Return the (x, y) coordinate for the center point of the cell that contains the specified text.  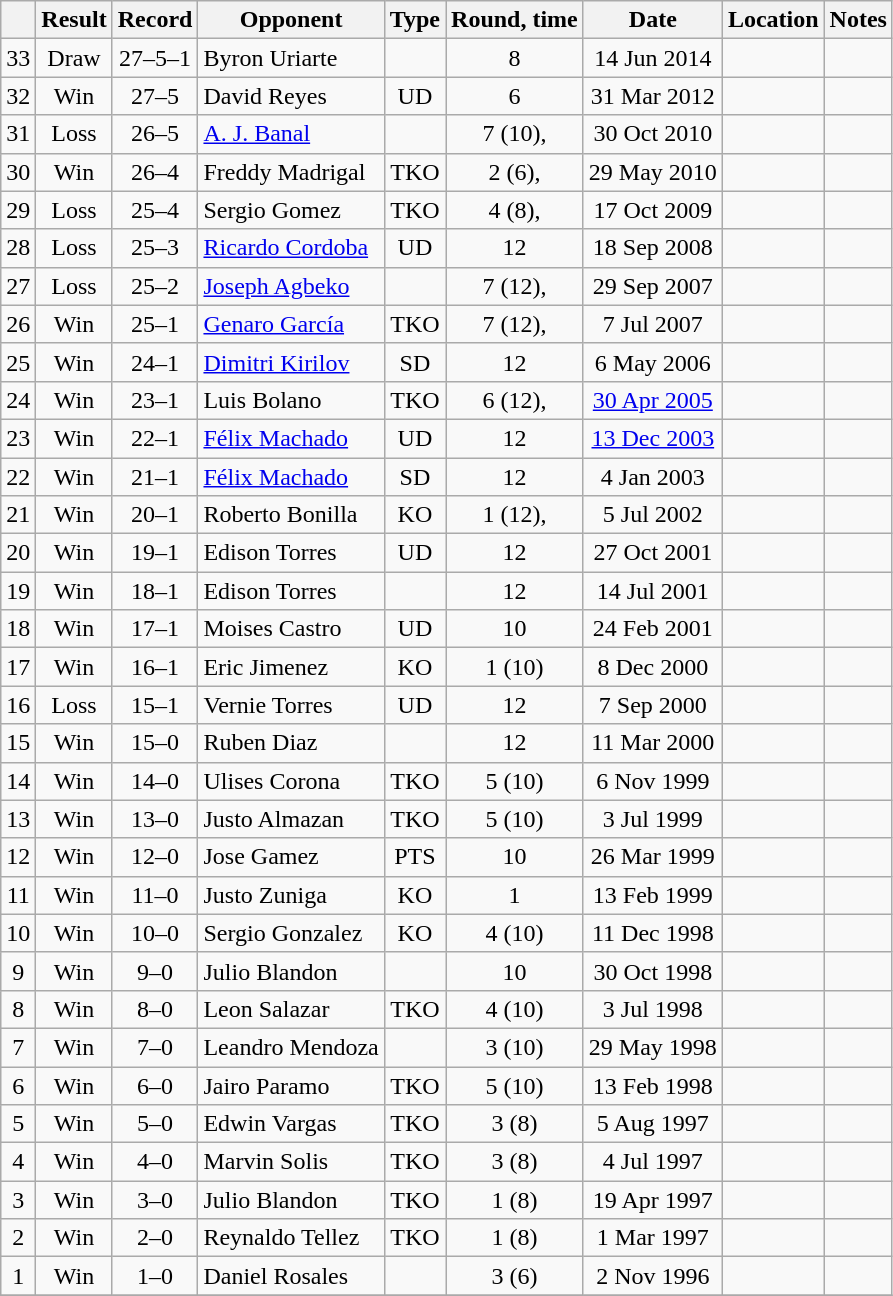
9 (18, 971)
Justo Almazan (291, 819)
3–0 (155, 1200)
3 (6) (515, 1276)
31 (18, 134)
4–0 (155, 1162)
27–5–1 (155, 58)
13 Feb 1999 (652, 895)
8–0 (155, 1009)
4 Jul 1997 (652, 1162)
20–1 (155, 515)
14–0 (155, 781)
13–0 (155, 819)
25–2 (155, 286)
4 Jan 2003 (652, 477)
21 (18, 515)
24–1 (155, 362)
1 Mar 1997 (652, 1238)
16–1 (155, 667)
7 Sep 2000 (652, 705)
1 (12), (515, 515)
Date (652, 20)
11 Mar 2000 (652, 743)
15 (18, 743)
Sergio Gonzalez (291, 933)
23–1 (155, 400)
16 (18, 705)
1–0 (155, 1276)
22–1 (155, 438)
25–4 (155, 210)
2 Nov 1996 (652, 1276)
24 (18, 400)
26 (18, 324)
Eric Jimenez (291, 667)
Opponent (291, 20)
Sergio Gomez (291, 210)
Byron Uriarte (291, 58)
17 Oct 2009 (652, 210)
Edwin Vargas (291, 1124)
30 Oct 2010 (652, 134)
32 (18, 96)
Vernie Torres (291, 705)
22 (18, 477)
A. J. Banal (291, 134)
Freddy Madrigal (291, 172)
Result (74, 20)
Dimitri Kirilov (291, 362)
3 Jul 1998 (652, 1009)
17–1 (155, 629)
31 Mar 2012 (652, 96)
6 (12), (515, 400)
Leandro Mendoza (291, 1047)
12–0 (155, 857)
29 May 1998 (652, 1047)
Leon Salazar (291, 1009)
2–0 (155, 1238)
13 Dec 2003 (652, 438)
18 Sep 2008 (652, 248)
Draw (74, 58)
4 (18, 1162)
30 Apr 2005 (652, 400)
Roberto Bonilla (291, 515)
Joseph Agbeko (291, 286)
Ricardo Cordoba (291, 248)
29 Sep 2007 (652, 286)
25–3 (155, 248)
2 (6), (515, 172)
11–0 (155, 895)
2 (18, 1238)
3 (10) (515, 1047)
Ruben Diaz (291, 743)
5 Jul 2002 (652, 515)
Jairo Paramo (291, 1085)
25–1 (155, 324)
19 (18, 591)
14 (18, 781)
17 (18, 667)
28 (18, 248)
19 Apr 1997 (652, 1200)
13 Feb 1998 (652, 1085)
27 (18, 286)
5–0 (155, 1124)
3 (18, 1200)
11 Dec 1998 (652, 933)
4 (8), (515, 210)
30 Oct 1998 (652, 971)
10–0 (155, 933)
8 Dec 2000 (652, 667)
13 (18, 819)
6 Nov 1999 (652, 781)
18–1 (155, 591)
25 (18, 362)
33 (18, 58)
23 (18, 438)
Daniel Rosales (291, 1276)
29 May 2010 (652, 172)
Location (773, 20)
7 (10), (515, 134)
1 (10) (515, 667)
5 (18, 1124)
6 May 2006 (652, 362)
26 Mar 1999 (652, 857)
Ulises Corona (291, 781)
7 Jul 2007 (652, 324)
24 Feb 2001 (652, 629)
9–0 (155, 971)
15–0 (155, 743)
Notes (858, 20)
Round, time (515, 20)
Reynaldo Tellez (291, 1238)
14 Jul 2001 (652, 591)
15–1 (155, 705)
Genaro García (291, 324)
PTS (414, 857)
Marvin Solis (291, 1162)
14 Jun 2014 (652, 58)
Justo Zuniga (291, 895)
19–1 (155, 553)
29 (18, 210)
20 (18, 553)
7 (18, 1047)
26–5 (155, 134)
5 Aug 1997 (652, 1124)
18 (18, 629)
Record (155, 20)
Jose Gamez (291, 857)
Luis Bolano (291, 400)
David Reyes (291, 96)
26–4 (155, 172)
21–1 (155, 477)
Moises Castro (291, 629)
27 Oct 2001 (652, 553)
3 Jul 1999 (652, 819)
7–0 (155, 1047)
6–0 (155, 1085)
11 (18, 895)
Type (414, 20)
27–5 (155, 96)
30 (18, 172)
